From the cell containing the given text, extract its center point as [X, Y] coordinate. 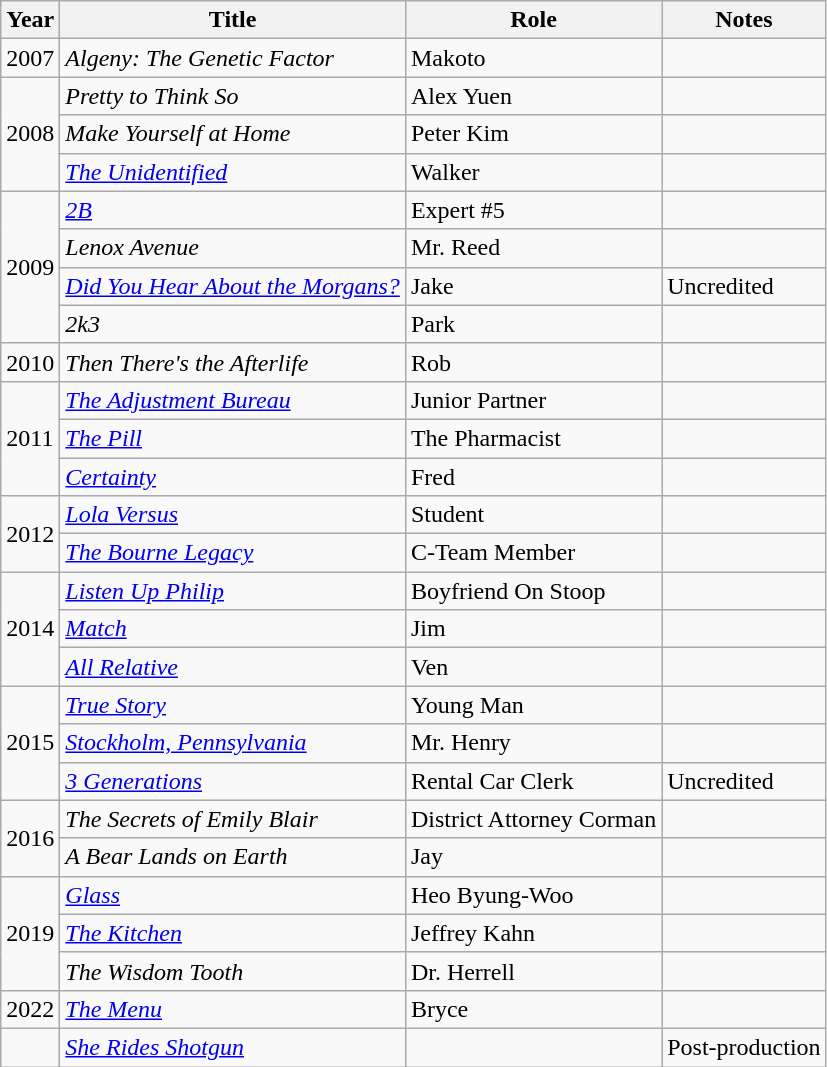
Bryce [533, 1009]
Notes [744, 20]
Walker [533, 172]
Ven [533, 667]
The Pharmacist [533, 438]
Lola Versus [233, 515]
2012 [30, 534]
True Story [233, 705]
Makoto [533, 58]
Match [233, 629]
2019 [30, 933]
Listen Up Philip [233, 591]
The Kitchen [233, 933]
Jake [533, 286]
Year [30, 20]
The Bourne Legacy [233, 553]
Junior Partner [533, 400]
2016 [30, 838]
2015 [30, 743]
Glass [233, 895]
The Secrets of Emily Blair [233, 819]
2022 [30, 1009]
Rental Car Clerk [533, 781]
The Menu [233, 1009]
Student [533, 515]
The Unidentified [233, 172]
2014 [30, 629]
Boyfriend On Stoop [533, 591]
The Adjustment Bureau [233, 400]
Pretty to Think So [233, 96]
Certainty [233, 477]
Stockholm, Pennsylvania [233, 743]
2B [233, 210]
Lenox Avenue [233, 248]
C-Team Member [533, 553]
2010 [30, 362]
She Rides Shotgun [233, 1047]
Make Yourself at Home [233, 134]
Expert #5 [533, 210]
Jay [533, 857]
A Bear Lands on Earth [233, 857]
Rob [533, 362]
2009 [30, 267]
2008 [30, 134]
Post-production [744, 1047]
Dr. Herrell [533, 971]
Jim [533, 629]
Young Man [533, 705]
2011 [30, 438]
Algeny: The Genetic Factor [233, 58]
Alex Yuen [533, 96]
2k3 [233, 324]
Role [533, 20]
Then There's the Afterlife [233, 362]
Fred [533, 477]
The Pill [233, 438]
3 Generations [233, 781]
District Attorney Corman [533, 819]
Title [233, 20]
2007 [30, 58]
All Relative [233, 667]
Did You Hear About the Morgans? [233, 286]
Park [533, 324]
The Wisdom Tooth [233, 971]
Peter Kim [533, 134]
Heo Byung-Woo [533, 895]
Mr. Henry [533, 743]
Mr. Reed [533, 248]
Jeffrey Kahn [533, 933]
